Identify which cell holds the provided text, then report its [X, Y] central coordinate. 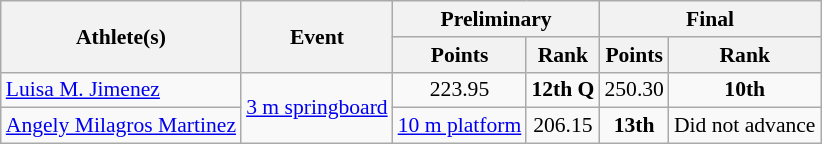
Angely Milagros Martinez [121, 126]
250.30 [634, 90]
13th [634, 126]
10 m platform [460, 126]
3 m springboard [317, 108]
206.15 [562, 126]
Preliminary [496, 19]
Athlete(s) [121, 36]
Did not advance [745, 126]
223.95 [460, 90]
Luisa M. Jimenez [121, 90]
10th [745, 90]
Final [710, 19]
Event [317, 36]
12th Q [562, 90]
